From the cell containing the given text, extract its center point as (X, Y) coordinate. 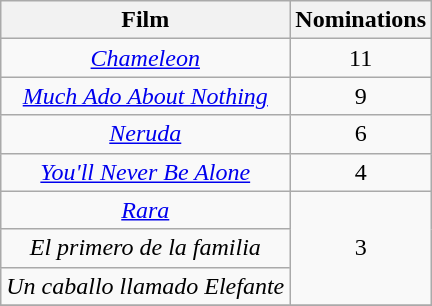
You'll Never Be Alone (146, 172)
Neruda (146, 134)
6 (361, 134)
4 (361, 172)
Film (146, 20)
Much Ado About Nothing (146, 96)
Rara (146, 210)
3 (361, 248)
El primero de la familia (146, 248)
9 (361, 96)
Chameleon (146, 58)
Nominations (361, 20)
11 (361, 58)
Un caballo llamado Elefante (146, 286)
